Return the (X, Y) coordinate for the center point of the cell that contains the specified text.  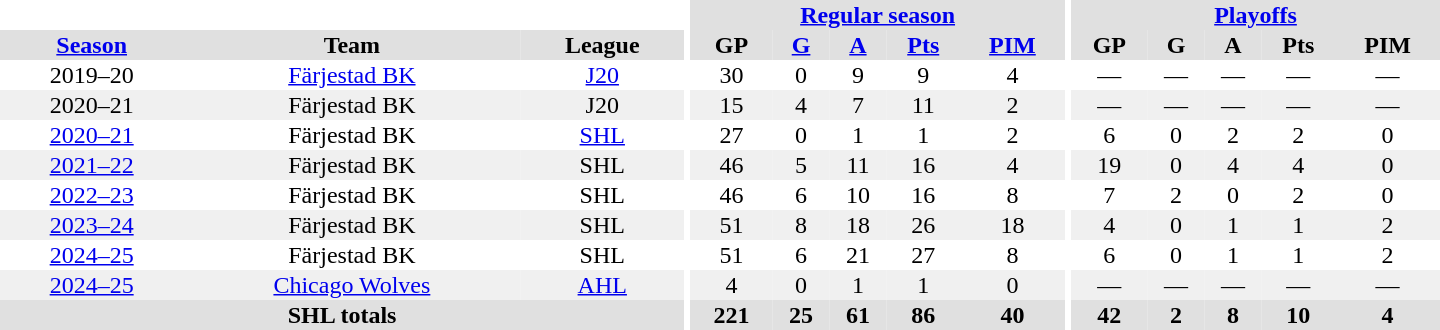
5 (802, 165)
15 (731, 105)
40 (1012, 315)
2021–22 (92, 165)
2019–20 (92, 75)
Season (92, 45)
42 (1110, 315)
2023–24 (92, 225)
SHL totals (342, 315)
2022–23 (92, 195)
Playoffs (1256, 15)
Team (352, 45)
26 (923, 225)
Chicago Wolves (352, 285)
61 (858, 315)
Regular season (877, 15)
19 (1110, 165)
221 (731, 315)
30 (731, 75)
AHL (602, 285)
21 (858, 255)
25 (802, 315)
86 (923, 315)
League (602, 45)
